Search for the cell housing the specified text and yield its [x, y] center coordinate. 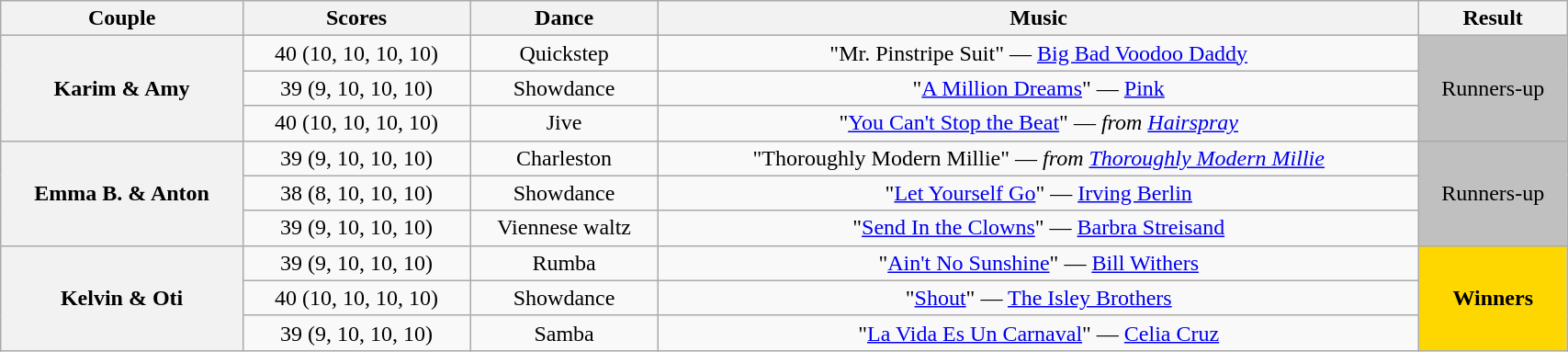
Jive [564, 123]
Dance [564, 18]
Couple [122, 18]
Samba [564, 333]
Scores [356, 18]
Quickstep [564, 53]
"Ain't No Sunshine" — Bill Withers [1039, 263]
Viennese waltz [564, 228]
Music [1039, 18]
Rumba [564, 263]
"You Can't Stop the Beat" — from Hairspray [1039, 123]
"A Million Dreams" — Pink [1039, 88]
Karim & Amy [122, 88]
Charleston [564, 158]
"Shout" — The Isley Brothers [1039, 298]
"Send In the Clowns" — Barbra Streisand [1039, 228]
Kelvin & Oti [122, 298]
"Mr. Pinstripe Suit" — Big Bad Voodoo Daddy [1039, 53]
Emma B. & Anton [122, 193]
Winners [1494, 298]
Result [1494, 18]
38 (8, 10, 10, 10) [356, 193]
"Thoroughly Modern Millie" — from Thoroughly Modern Millie [1039, 158]
"La Vida Es Un Carnaval" — Celia Cruz [1039, 333]
"Let Yourself Go" — Irving Berlin [1039, 193]
